Capture the cell that displays the provided text and extract its (x, y) central coordinate. 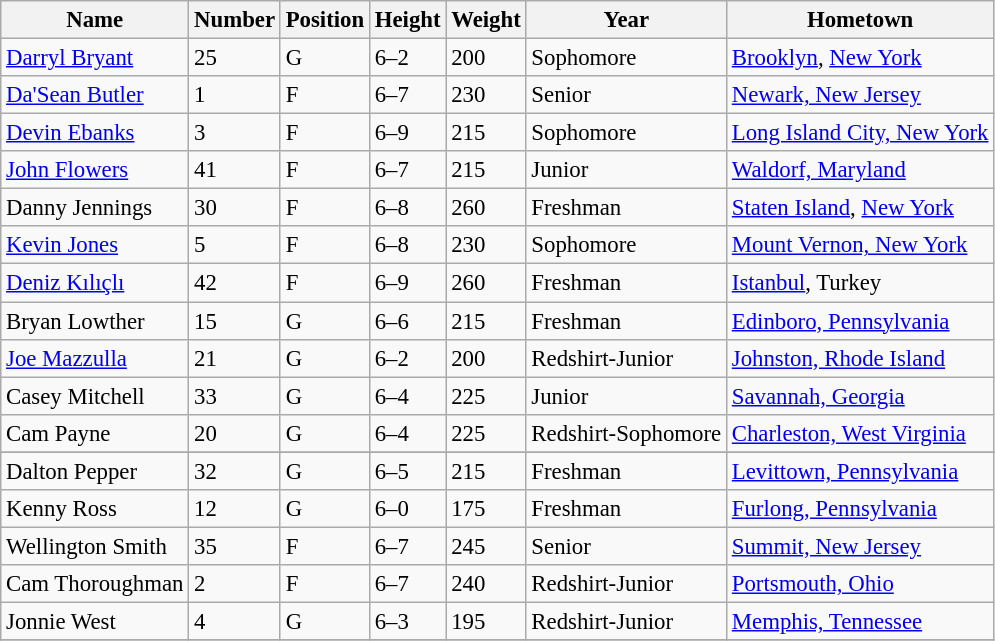
Waldorf, Maryland (860, 170)
3 (235, 133)
Savannah, Georgia (860, 396)
6–5 (407, 471)
20 (235, 433)
Memphis, Tennessee (860, 621)
Staten Island, New York (860, 208)
175 (486, 509)
John Flowers (95, 170)
6–0 (407, 509)
1 (235, 95)
Danny Jennings (95, 208)
2 (235, 584)
Edinboro, Pennsylvania (860, 321)
Jonnie West (95, 621)
195 (486, 621)
Da'Sean Butler (95, 95)
Portsmouth, Ohio (860, 584)
Istanbul, Turkey (860, 283)
Long Island City, New York (860, 133)
Bryan Lowther (95, 321)
30 (235, 208)
Levittown, Pennsylvania (860, 471)
6–3 (407, 621)
Weight (486, 20)
5 (235, 245)
33 (235, 396)
Year (626, 20)
Charleston, West Virginia (860, 433)
Height (407, 20)
Wellington Smith (95, 546)
Hometown (860, 20)
25 (235, 58)
Kenny Ross (95, 509)
Cam Payne (95, 433)
245 (486, 546)
6–6 (407, 321)
Deniz Kılıçlı (95, 283)
12 (235, 509)
Summit, New Jersey (860, 546)
Position (324, 20)
Johnston, Rhode Island (860, 358)
35 (235, 546)
42 (235, 283)
Kevin Jones (95, 245)
Name (95, 20)
Darryl Bryant (95, 58)
32 (235, 471)
Dalton Pepper (95, 471)
Cam Thoroughman (95, 584)
15 (235, 321)
Joe Mazzulla (95, 358)
Furlong, Pennsylvania (860, 509)
240 (486, 584)
Mount Vernon, New York (860, 245)
21 (235, 358)
Redshirt-Sophomore (626, 433)
Number (235, 20)
41 (235, 170)
Newark, New Jersey (860, 95)
Devin Ebanks (95, 133)
4 (235, 621)
Brooklyn, New York (860, 58)
Casey Mitchell (95, 396)
